Find where the given text appears and provide that cell's center as [x, y] coordinate. 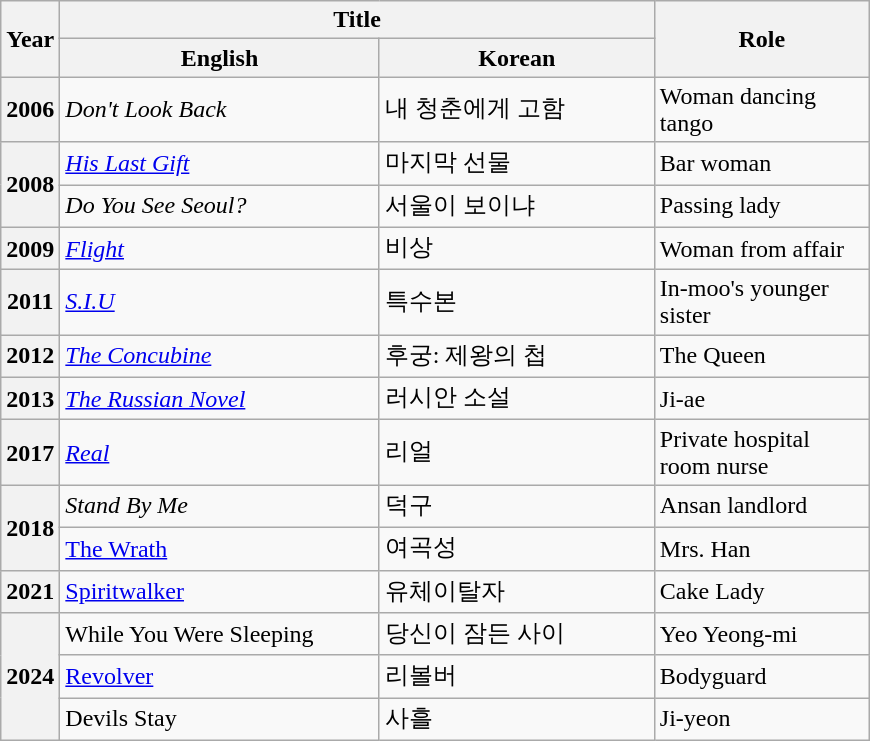
유체이탈자 [516, 592]
English [220, 58]
Year [30, 39]
The Queen [762, 356]
비상 [516, 248]
2012 [30, 356]
While You Were Sleeping [220, 634]
2021 [30, 592]
Stand By Me [220, 506]
Devils Stay [220, 720]
2011 [30, 302]
Revolver [220, 676]
Do You See Seoul? [220, 206]
2018 [30, 528]
2009 [30, 248]
Woman from affair [762, 248]
Ansan landlord [762, 506]
내 청춘에게 고함 [516, 110]
2017 [30, 452]
The Wrath [220, 548]
마지막 선물 [516, 164]
특수본 [516, 302]
러시안 소설 [516, 398]
Don't Look Back [220, 110]
2008 [30, 184]
서울이 보이냐 [516, 206]
Passing lady [762, 206]
Mrs. Han [762, 548]
리볼버 [516, 676]
Ji-ae [762, 398]
리얼 [516, 452]
2006 [30, 110]
덕구 [516, 506]
당신이 잠든 사이 [516, 634]
Woman dancing tango [762, 110]
Cake Lady [762, 592]
Bodyguard [762, 676]
2013 [30, 398]
2024 [30, 677]
사흘 [516, 720]
Korean [516, 58]
His Last Gift [220, 164]
Spiritwalker [220, 592]
Real [220, 452]
Private hospital room nurse [762, 452]
The Russian Novel [220, 398]
Flight [220, 248]
Role [762, 39]
S.I.U [220, 302]
후궁: 제왕의 첩 [516, 356]
The Concubine [220, 356]
Bar woman [762, 164]
Yeo Yeong-mi [762, 634]
In-moo's younger sister [762, 302]
Title [358, 20]
Ji-yeon [762, 720]
여곡성 [516, 548]
